Detect which cell encompasses the target text, then output its [X, Y] center coordinate. 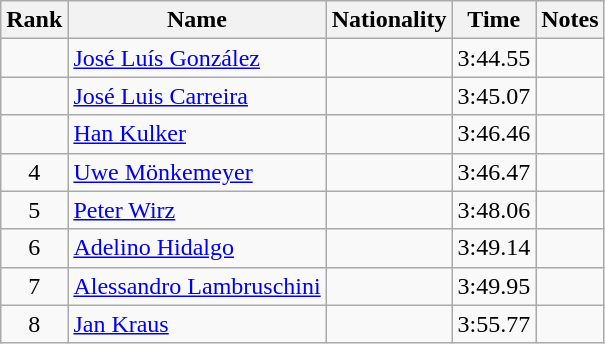
Rank [34, 20]
3:48.06 [494, 210]
José Luis Carreira [197, 96]
3:44.55 [494, 58]
Alessandro Lambruschini [197, 286]
Peter Wirz [197, 210]
3:45.07 [494, 96]
Name [197, 20]
Adelino Hidalgo [197, 248]
8 [34, 324]
Nationality [389, 20]
Han Kulker [197, 134]
4 [34, 172]
6 [34, 248]
3:55.77 [494, 324]
José Luís González [197, 58]
Jan Kraus [197, 324]
3:46.47 [494, 172]
5 [34, 210]
Uwe Mönkemeyer [197, 172]
Notes [570, 20]
3:49.14 [494, 248]
3:46.46 [494, 134]
7 [34, 286]
Time [494, 20]
3:49.95 [494, 286]
